For the text-containing cell, return its midpoint in (x, y) coordinate format. 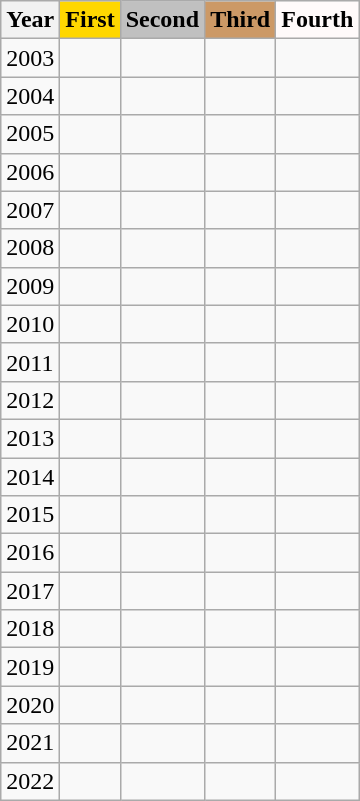
2004 (30, 96)
Year (30, 20)
Fourth (318, 20)
2012 (30, 400)
2021 (30, 743)
2014 (30, 477)
2003 (30, 58)
2017 (30, 591)
Third (240, 20)
2016 (30, 553)
2006 (30, 172)
2007 (30, 210)
2010 (30, 324)
2005 (30, 134)
2009 (30, 286)
First (90, 20)
Second (162, 20)
2018 (30, 629)
2019 (30, 667)
2013 (30, 438)
2011 (30, 362)
2008 (30, 248)
2022 (30, 781)
2020 (30, 705)
2015 (30, 515)
